Capture the cell that displays the provided text and extract its (X, Y) central coordinate. 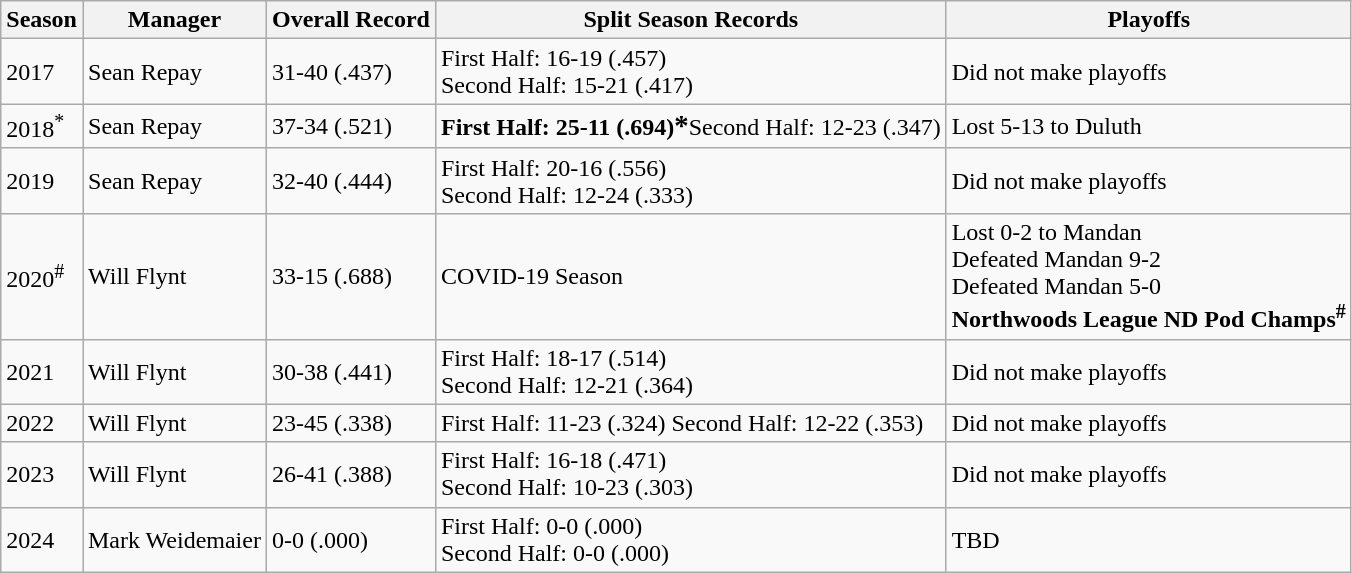
Lost 0-2 to MandanDefeated Mandan 9-2Defeated Mandan 5-0Northwoods League ND Pod Champs# (1148, 276)
Mark Weidemaier (174, 540)
31-40 (.437) (350, 72)
First Half: 18-17 (.514)Second Half: 12-21 (.364) (690, 372)
0-0 (.000) (350, 540)
26-41 (.388) (350, 474)
2019 (42, 180)
First Half: 20-16 (.556)Second Half: 12-24 (.333) (690, 180)
First Half: 11-23 (.324) Second Half: 12-22 (.353) (690, 423)
23-45 (.338) (350, 423)
37-34 (.521) (350, 126)
32-40 (.444) (350, 180)
2017 (42, 72)
Split Season Records (690, 20)
TBD (1148, 540)
Season (42, 20)
First Half: 0-0 (.000)Second Half: 0-0 (.000) (690, 540)
2018* (42, 126)
30-38 (.441) (350, 372)
2022 (42, 423)
2023 (42, 474)
2021 (42, 372)
Lost 5-13 to Duluth (1148, 126)
First Half: 25-11 (.694)*Second Half: 12-23 (.347) (690, 126)
First Half: 16-18 (.471)Second Half: 10-23 (.303) (690, 474)
Playoffs (1148, 20)
2024 (42, 540)
First Half: 16-19 (.457)Second Half: 15-21 (.417) (690, 72)
COVID-19 Season (690, 276)
Manager (174, 20)
2020# (42, 276)
33-15 (.688) (350, 276)
Overall Record (350, 20)
